From the cell containing the given text, extract its center point as (X, Y) coordinate. 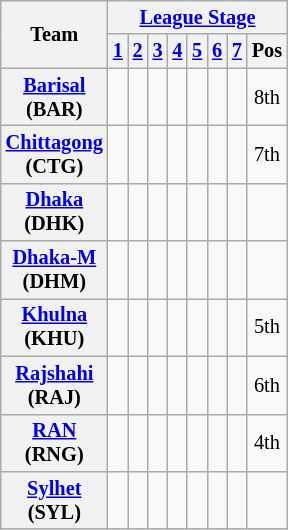
1 (118, 51)
Barisal(BAR) (54, 97)
6 (217, 51)
Pos (267, 51)
Dhaka-M(DHM) (54, 270)
Chittagong(CTG) (54, 154)
7 (237, 51)
6th (267, 385)
4th (267, 443)
Rajshahi(RAJ) (54, 385)
Khulna(KHU) (54, 327)
RAN(RNG) (54, 443)
5th (267, 327)
2 (138, 51)
8th (267, 97)
Dhaka(DHK) (54, 212)
3 (158, 51)
League Stage (198, 17)
7th (267, 154)
4 (177, 51)
Sylhet(SYL) (54, 500)
5 (197, 51)
Team (54, 34)
